For the text-containing cell, return its midpoint in (X, Y) coordinate format. 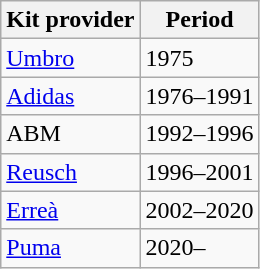
ABM (70, 134)
Adidas (70, 96)
2002–2020 (200, 210)
1992–1996 (200, 134)
2020– (200, 248)
Erreà (70, 210)
Period (200, 20)
1996–2001 (200, 172)
Umbro (70, 58)
Reusch (70, 172)
Puma (70, 248)
1975 (200, 58)
1976–1991 (200, 96)
Kit provider (70, 20)
